Identify which cell holds the provided text, then report its [X, Y] central coordinate. 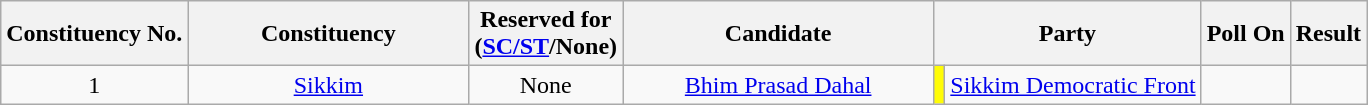
Party [1068, 34]
Constituency No. [94, 34]
Sikkim Democratic Front [1073, 85]
Bhim Prasad Dahal [778, 85]
1 [94, 85]
None [546, 85]
Poll On [1246, 34]
Candidate [778, 34]
Reserved for(SC/ST/None) [546, 34]
Result [1328, 34]
Sikkim [328, 85]
Constituency [328, 34]
